From the cell containing the given text, extract its center point as (x, y) coordinate. 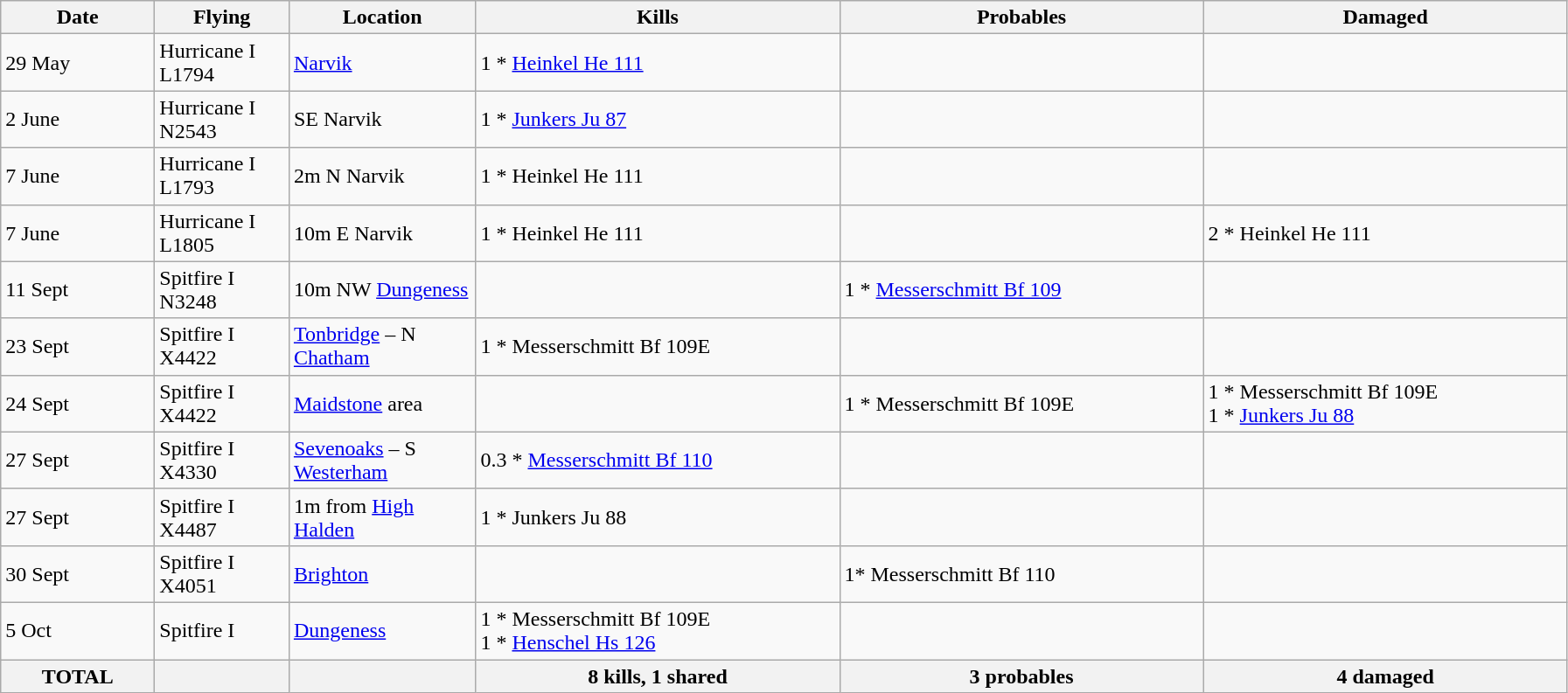
5 Oct (78, 631)
Date (78, 17)
SE Narvik (382, 119)
1 * Messerschmitt Bf 109 (1021, 290)
10m E Narvik (382, 232)
10m NW Dungeness (382, 290)
4 damaged (1385, 676)
1 * Messerschmitt Bf 109E1 * Junkers Ju 88 (1385, 404)
1* Messerschmitt Bf 110 (1021, 573)
Sevenoaks – S Westerham (382, 460)
2m N Narvik (382, 177)
1 * Junkers Ju 88 (658, 517)
Flying (222, 17)
23 Sept (78, 346)
Damaged (1385, 17)
Spitfire I X4051 (222, 573)
Dungeness (382, 631)
1 * Junkers Ju 87 (658, 119)
Probables (1021, 17)
Hurricane I L1793 (222, 177)
Narvik (382, 63)
2 * Heinkel He 111 (1385, 232)
Spitfire I X4330 (222, 460)
Hurricane I L1794 (222, 63)
Kills (658, 17)
Brighton (382, 573)
29 May (78, 63)
Hurricane I L1805 (222, 232)
8 kills, 1 shared (658, 676)
Hurricane I N2543 (222, 119)
Spitfire I N3248 (222, 290)
Maidstone area (382, 404)
Location (382, 17)
0.3 * Messerschmitt Bf 110 (658, 460)
2 June (78, 119)
24 Sept (78, 404)
Spitfire I (222, 631)
30 Sept (78, 573)
11 Sept (78, 290)
Spitfire I X4487 (222, 517)
1 * Messerschmitt Bf 109E1 * Henschel Hs 126 (658, 631)
1m from High Halden (382, 517)
3 probables (1021, 676)
TOTAL (78, 676)
Tonbridge – N Chatham (382, 346)
